Identify which cell holds the provided text, then report its (x, y) central coordinate. 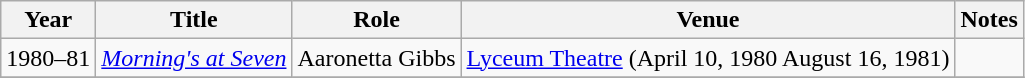
Year (48, 20)
Role (376, 20)
Morning's at Seven (194, 58)
Lyceum Theatre (April 10, 1980 August 16, 1981) (708, 58)
1980–81 (48, 58)
Title (194, 20)
Notes (989, 20)
Venue (708, 20)
Aaronetta Gibbs (376, 58)
